Identify which cell holds the provided text, then report its [x, y] central coordinate. 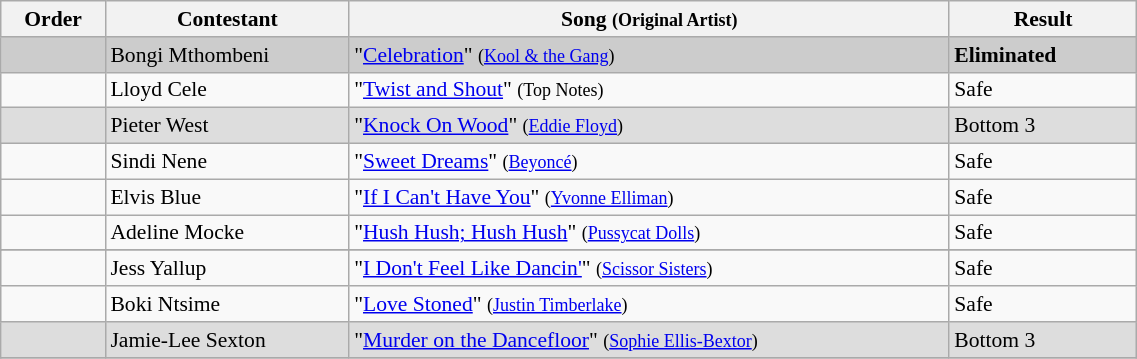
"Hush Hush; Hush Hush" (Pussycat Dolls) [649, 233]
Jess Yallup [227, 269]
Song (Original Artist) [649, 19]
Contestant [227, 19]
"Love Stoned" (Justin Timberlake) [649, 304]
"Murder on the Dancefloor" (Sophie Ellis-Bextor) [649, 340]
Eliminated [1043, 55]
Boki Ntsime [227, 304]
Adeline Mocke [227, 233]
"Sweet Dreams" (Beyoncé) [649, 162]
"If I Can't Have You" (Yvonne Elliman) [649, 197]
"Twist and Shout" (Top Notes) [649, 90]
Bongi Mthombeni [227, 55]
Elvis Blue [227, 197]
Result [1043, 19]
Lloyd Cele [227, 90]
Pieter West [227, 126]
"Knock On Wood" (Eddie Floyd) [649, 126]
Order [54, 19]
"Celebration" (Kool & the Gang) [649, 55]
Sindi Nene [227, 162]
"I Don't Feel Like Dancin'" (Scissor Sisters) [649, 269]
Jamie-Lee Sexton [227, 340]
